Pinpoint the cell where the given text exists, returning its (x, y) midpoint coordinate. 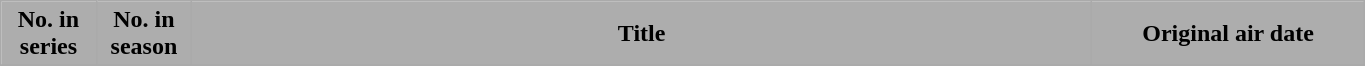
Original air date (1228, 34)
No. inseason (144, 34)
No. inseries (48, 34)
Title (642, 34)
